Find where the given text appears and provide that cell's center as [X, Y] coordinate. 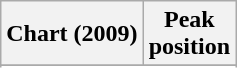
Peakposition [189, 34]
Chart (2009) [72, 34]
